Identify which cell holds the provided text, then report its (X, Y) central coordinate. 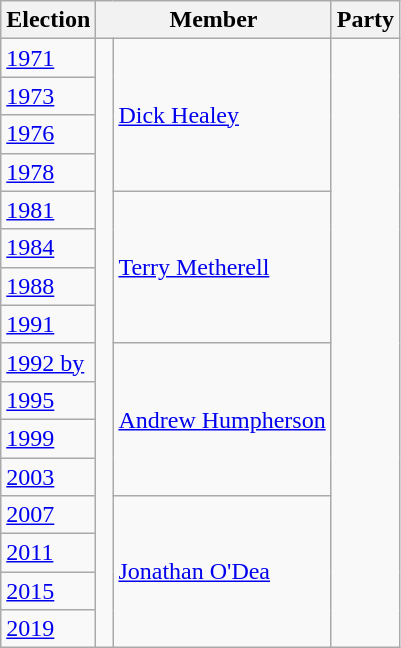
2003 (48, 477)
1973 (48, 96)
Dick Healey (222, 115)
1988 (48, 286)
Andrew Humpherson (222, 419)
1991 (48, 324)
Terry Metherell (222, 267)
1999 (48, 438)
2007 (48, 515)
1984 (48, 248)
Party (365, 20)
1981 (48, 210)
2015 (48, 591)
Election (48, 20)
Member (214, 20)
1971 (48, 58)
1976 (48, 134)
1978 (48, 172)
1995 (48, 400)
2011 (48, 553)
Jonathan O'Dea (222, 572)
2019 (48, 629)
1992 by (48, 362)
